Identify which cell holds the provided text, then report its (x, y) central coordinate. 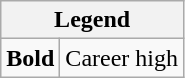
Bold (30, 58)
Legend (92, 20)
Career high (122, 58)
